Search for the cell housing the specified text and yield its (X, Y) center coordinate. 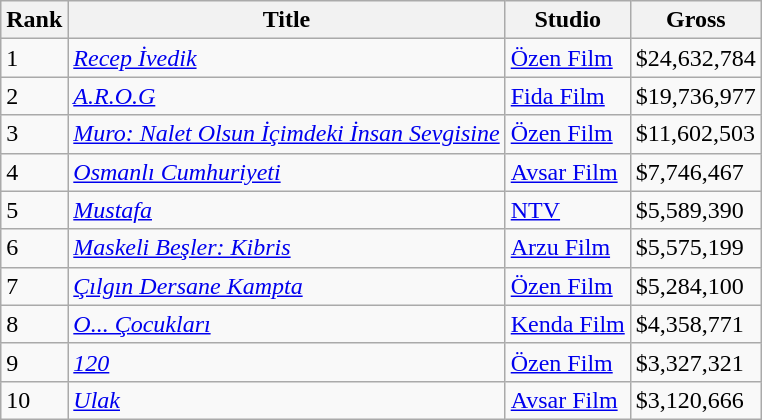
NTV (568, 210)
$11,602,503 (696, 134)
$3,327,321 (696, 362)
7 (34, 286)
Ulak (286, 400)
2 (34, 96)
5 (34, 210)
Mustafa (286, 210)
Title (286, 20)
10 (34, 400)
Maskeli Beşler: Kibris (286, 248)
9 (34, 362)
6 (34, 248)
Çılgın Dersane Kampta (286, 286)
Studio (568, 20)
$3,120,666 (696, 400)
8 (34, 324)
A.R.O.G (286, 96)
$7,746,467 (696, 172)
Fida Film (568, 96)
Osmanlı Cumhuriyeti (286, 172)
Gross (696, 20)
$5,575,199 (696, 248)
Arzu Film (568, 248)
O... Çocukları (286, 324)
$5,589,390 (696, 210)
$24,632,784 (696, 58)
Recep İvedik (286, 58)
$19,736,977 (696, 96)
3 (34, 134)
Rank (34, 20)
$5,284,100 (696, 286)
4 (34, 172)
$4,358,771 (696, 324)
Muro: Nalet Olsun İçimdeki İnsan Sevgisine (286, 134)
1 (34, 58)
120 (286, 362)
Kenda Film (568, 324)
